Detect which cell encompasses the target text, then output its (X, Y) center coordinate. 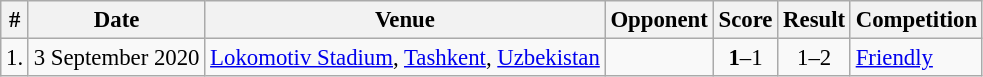
Competition (916, 20)
Result (814, 20)
1–1 (746, 58)
# (15, 20)
Date (116, 20)
Friendly (916, 58)
1. (15, 58)
Opponent (659, 20)
Venue (405, 20)
1–2 (814, 58)
Score (746, 20)
3 September 2020 (116, 58)
Lokomotiv Stadium, Tashkent, Uzbekistan (405, 58)
